Find where the given text appears and provide that cell's center as (x, y) coordinate. 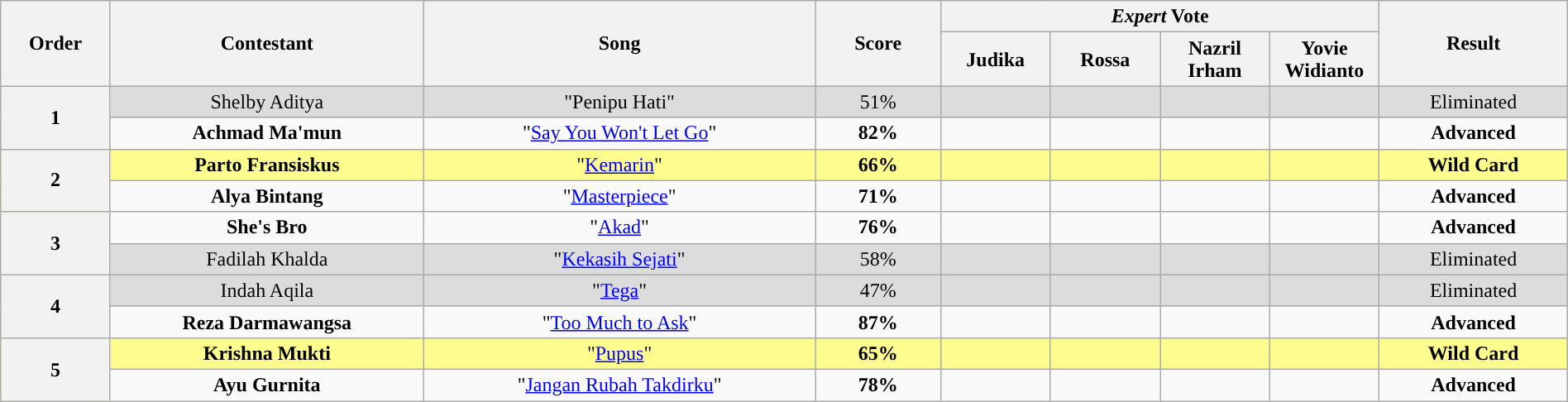
"Penipu Hati" (619, 102)
"Kemarin" (619, 165)
Nazril Irham (1216, 60)
82% (878, 133)
Indah Aqila (266, 290)
"Jangan Rubah Takdirku" (619, 385)
Achmad Ma'mun (266, 133)
51% (878, 102)
5 (56, 369)
Shelby Aditya (266, 102)
Result (1474, 43)
"Pupus" (619, 353)
Parto Fransiskus (266, 165)
Rossa (1105, 60)
Expert Vote (1159, 17)
65% (878, 353)
"Akad" (619, 227)
"Tega" (619, 290)
3 (56, 243)
Order (56, 43)
"Kekasih Sejati" (619, 259)
47% (878, 290)
Reza Darmawangsa (266, 322)
"Too Much to Ask" (619, 322)
She's Bro (266, 227)
Ayu Gurnita (266, 385)
71% (878, 196)
Krishna Mukti (266, 353)
2 (56, 180)
"Say You Won't Let Go" (619, 133)
Song (619, 43)
Alya Bintang (266, 196)
1 (56, 117)
Score (878, 43)
Judika (996, 60)
66% (878, 165)
Contestant (266, 43)
4 (56, 306)
Yovie Widianto (1325, 60)
Fadilah Khalda (266, 259)
76% (878, 227)
58% (878, 259)
87% (878, 322)
78% (878, 385)
"Masterpiece" (619, 196)
